Return (x, y) of the center of cell containing provided text 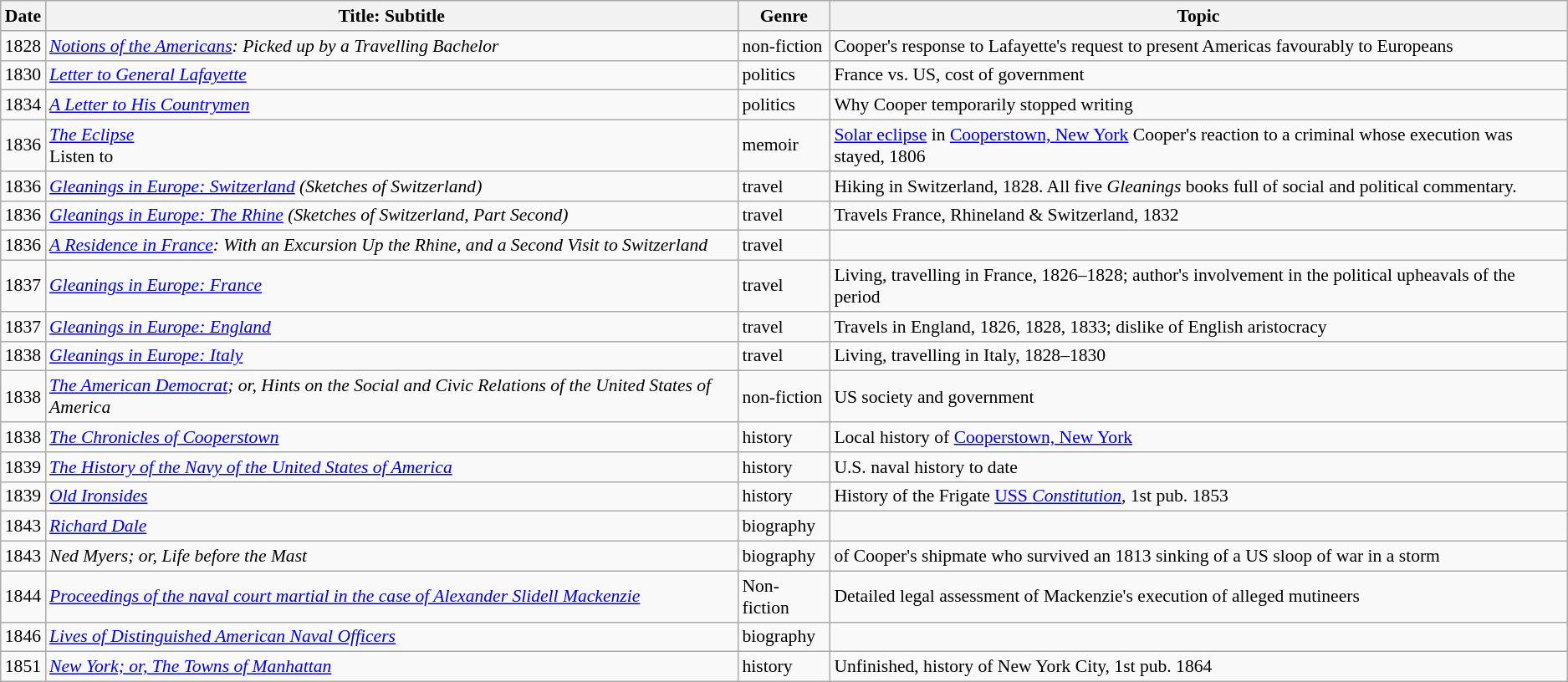
Title: Subtitle (391, 16)
of Cooper's shipmate who survived an 1813 sinking of a US sloop of war in a storm (1198, 557)
U.S. naval history to date (1198, 467)
France vs. US, cost of government (1198, 75)
Living, travelling in Italy, 1828–1830 (1198, 356)
1828 (23, 46)
Gleanings in Europe: France (391, 286)
Letter to General Lafayette (391, 75)
1846 (23, 637)
Gleanings in Europe: Italy (391, 356)
A Residence in France: With an Excursion Up the Rhine, and a Second Visit to Switzerland (391, 246)
1851 (23, 667)
Date (23, 16)
Gleanings in Europe: The Rhine (Sketches of Switzerland, Part Second) (391, 216)
Unfinished, history of New York City, 1st pub. 1864 (1198, 667)
1844 (23, 597)
The American Democrat; or, Hints on the Social and Civic Relations of the United States of America (391, 396)
The History of the Navy of the United States of America (391, 467)
New York; or, The Towns of Manhattan (391, 667)
Proceedings of the naval court martial in the case of Alexander Slidell Mackenzie (391, 597)
Topic (1198, 16)
Local history of Cooperstown, New York (1198, 437)
History of the Frigate USS Constitution, 1st pub. 1853 (1198, 496)
Solar eclipse in Cooperstown, New York Cooper's reaction to a criminal whose execution was stayed, 1806 (1198, 145)
Why Cooper temporarily stopped writing (1198, 105)
Detailed legal assessment of Mackenzie's execution of alleged mutineers (1198, 597)
1834 (23, 105)
Genre (784, 16)
Richard Dale (391, 527)
memoir (784, 145)
1830 (23, 75)
The Chronicles of Cooperstown (391, 437)
A Letter to His Countrymen (391, 105)
Hiking in Switzerland, 1828. All five Gleanings books full of social and political commentary. (1198, 186)
Travels France, Rhineland & Switzerland, 1832 (1198, 216)
The EclipseListen to (391, 145)
Lives of Distinguished American Naval Officers (391, 637)
Non-fiction (784, 597)
Notions of the Americans: Picked up by a Travelling Bachelor (391, 46)
Cooper's response to Lafayette's request to present Americas favourably to Europeans (1198, 46)
Living, travelling in France, 1826–1828; author's involvement in the political upheavals of the period (1198, 286)
Gleanings in Europe: England (391, 327)
Old Ironsides (391, 496)
US society and government (1198, 396)
Gleanings in Europe: Switzerland (Sketches of Switzerland) (391, 186)
Ned Myers; or, Life before the Mast (391, 557)
Travels in England, 1826, 1828, 1833; dislike of English aristocracy (1198, 327)
